Return [X, Y] of the center of cell containing provided text 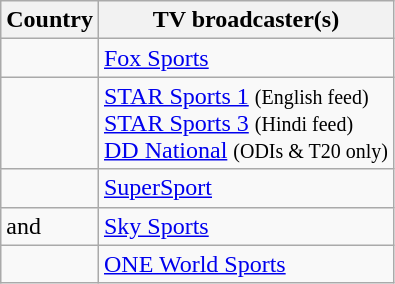
Fox Sports [246, 58]
SuperSport [246, 188]
and [50, 226]
STAR Sports 1 (English feed)STAR Sports 3 (Hindi feed)DD National (ODIs & T20 only) [246, 123]
Country [50, 20]
ONE World Sports [246, 264]
TV broadcaster(s) [246, 20]
Sky Sports [246, 226]
